Search for the cell housing the specified text and yield its (X, Y) center coordinate. 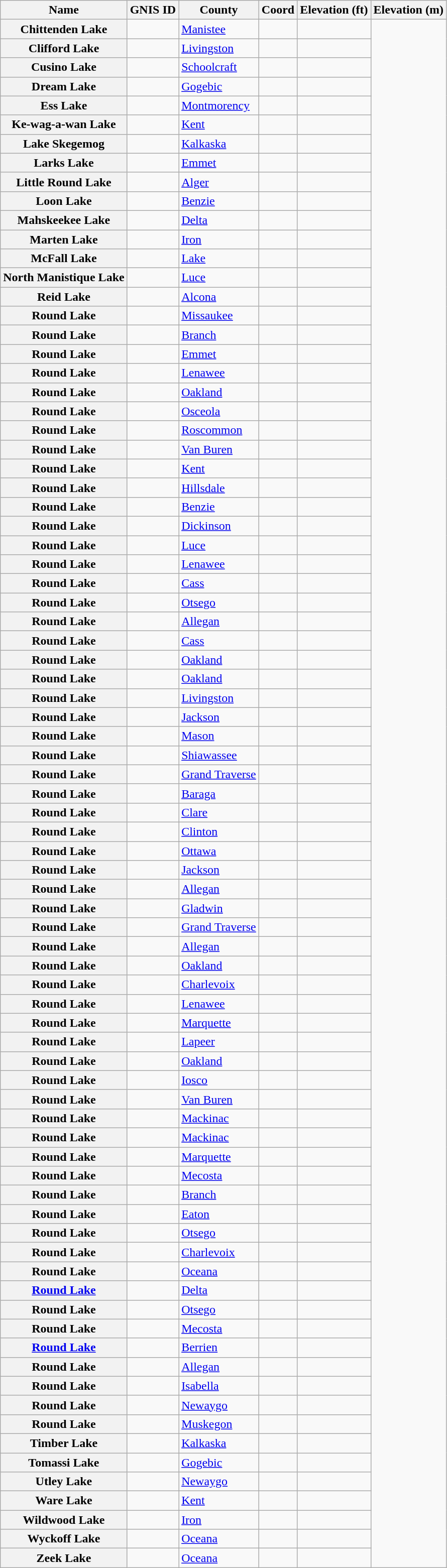
Lapeer (219, 1042)
McFall Lake (64, 259)
Loon Lake (64, 201)
Shiawassee (219, 755)
Schoolcraft (219, 67)
Alcona (219, 297)
Larks Lake (64, 163)
Alger (219, 182)
Name (64, 10)
Osceola (219, 411)
Ke-wag-a-wan Lake (64, 125)
Lake (219, 259)
County (219, 10)
Cusino Lake (64, 67)
Clifford Lake (64, 48)
Reid Lake (64, 297)
Roscommon (219, 430)
Montmorency (219, 105)
Gladwin (219, 908)
Coord (278, 10)
Mahskeekee Lake (64, 220)
GNIS ID (153, 10)
Ware Lake (64, 1501)
Elevation (ft) (334, 10)
Dream Lake (64, 86)
Tomassi Lake (64, 1463)
Berrien (219, 1348)
Chittenden Lake (64, 29)
Muskegon (219, 1424)
Mason (219, 736)
Utley Lake (64, 1482)
Ottawa (219, 851)
Missaukee (219, 316)
North Manistique Lake (64, 278)
Isabella (219, 1386)
Dickinson (219, 526)
Hillsdale (219, 488)
Marten Lake (64, 239)
Lake Skegemog (64, 144)
Wildwood Lake (64, 1520)
Timber Lake (64, 1443)
Elevation (m) (408, 10)
Little Round Lake (64, 182)
Eaton (219, 1214)
Baraga (219, 793)
Iosco (219, 1080)
Clare (219, 812)
Wyckoff Lake (64, 1539)
Ess Lake (64, 105)
Zeek Lake (64, 1558)
Manistee (219, 29)
Clinton (219, 831)
